Output the (x, y) coordinate of the center of the cell containing the given text.  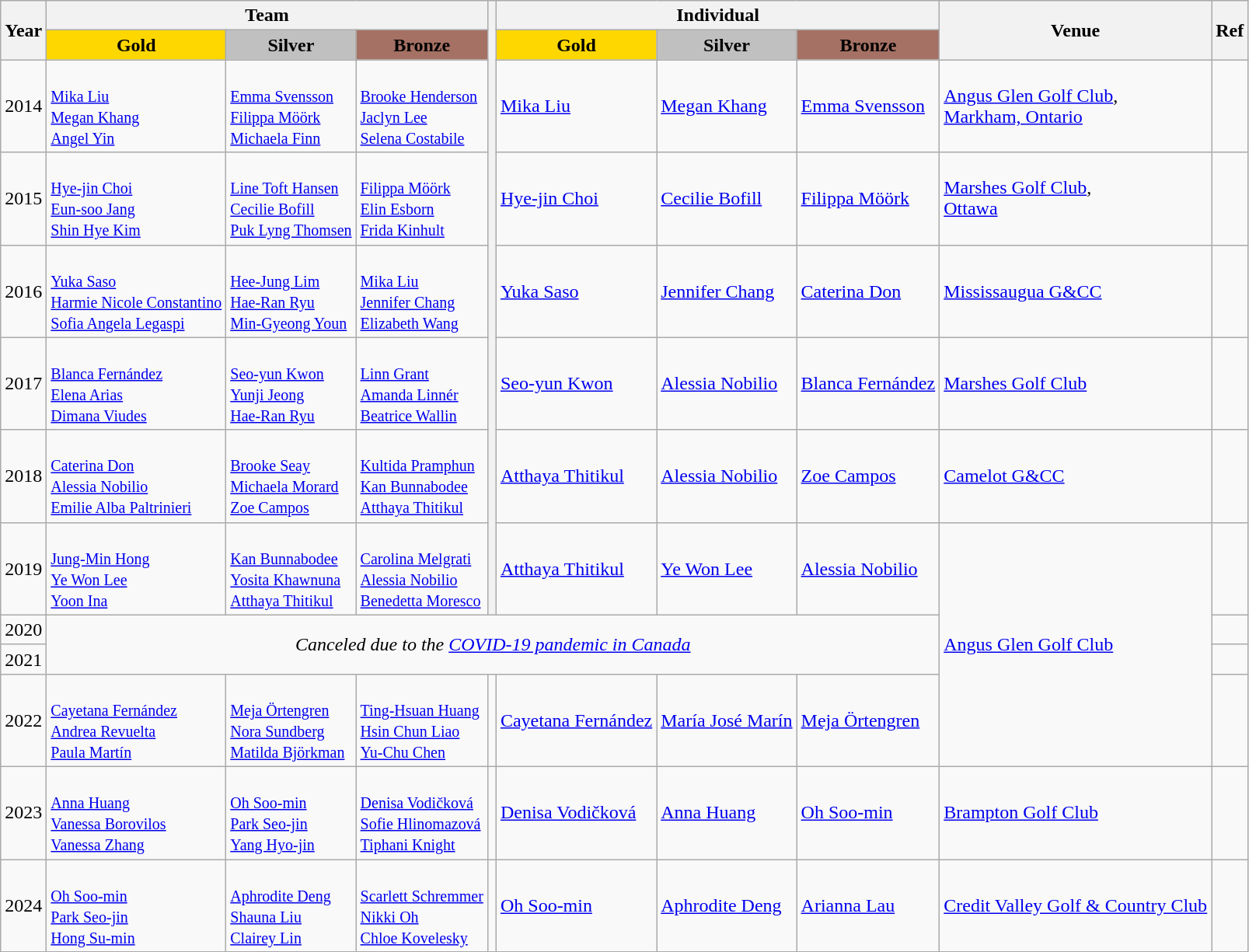
Carolina MelgratiAlessia NobilioBenedetta Moresco (421, 569)
María José Marín (727, 720)
Ting-Hsuan HuangHsin Chun LiaoYu-Chu Chen (421, 720)
Brooke HendersonJaclyn LeeSelena Costabile (421, 106)
2015 (23, 199)
Emma Svensson (868, 106)
Venue (1076, 30)
Mississaugua G&CC (1076, 291)
2020 (23, 629)
Marshes Golf Club,Ottawa (1076, 199)
Brooke SeayMichaela MorardZoe Campos (291, 476)
Blanca FernándezElena AriasDimana Viudes (137, 384)
Ref (1230, 30)
Individual (717, 16)
Anna HuangVanessa BorovilosVanessa Zhang (137, 813)
Year (23, 30)
Aphrodite DengShauna LiuClairey Lin (291, 906)
Brampton Golf Club (1076, 813)
Denisa Vodičková (576, 813)
2019 (23, 569)
Hye-jin ChoiEun-soo JangShin Hye Kim (137, 199)
Mika Liu (576, 106)
Mika LiuJennifer ChangElizabeth Wang (421, 291)
Linn GrantAmanda LinnérBeatrice Wallin (421, 384)
Filippa Möörk (868, 199)
2022 (23, 720)
Filippa MöörkElin EsbornFrida Kinhult (421, 199)
Seo-yun KwonYunji JeongHae-Ran Ryu (291, 384)
Kan BunnabodeeYosita KhawnunaAtthaya Thitikul (291, 569)
2018 (23, 476)
Denisa VodičkováSofie HlinomazováTiphani Knight (421, 813)
Jennifer Chang (727, 291)
Hee-Jung LimHae-Ran RyuMin-Gyeong Youn (291, 291)
Aphrodite Deng (727, 906)
Megan Khang (727, 106)
Cayetana Fernández (576, 720)
Oh Soo-minPark Seo-jinYang Hyo-jin (291, 813)
2023 (23, 813)
Cayetana FernándezAndrea RevueltaPaula Martín (137, 720)
Caterina DonAlessia NobilioEmilie Alba Paltrinieri (137, 476)
Yuka Saso (576, 291)
Zoe Campos (868, 476)
Caterina Don (868, 291)
Camelot G&CC (1076, 476)
Meja Örtengren (868, 720)
Seo-yun Kwon (576, 384)
Mika Liu Megan Khang Angel Yin (137, 106)
2016 (23, 291)
Angus Glen Golf Club,Markham, Ontario (1076, 106)
Oh Soo-minPark Seo-jinHong Su-min (137, 906)
2024 (23, 906)
Ye Won Lee (727, 569)
Arianna Lau (868, 906)
2021 (23, 659)
Marshes Golf Club (1076, 384)
Line Toft HansenCecilie BofillPuk Lyng Thomsen (291, 199)
2017 (23, 384)
Credit Valley Golf & Country Club (1076, 906)
Kultida PramphunKan BunnabodeeAtthaya Thitikul (421, 476)
Yuka Saso Harmie Nicole ConstantinoSofia Angela Legaspi (137, 291)
Jung-Min HongYe Won LeeYoon Ina (137, 569)
Angus Glen Golf Club (1076, 644)
Canceled due to the COVID-19 pandemic in Canada (493, 644)
Hye-jin Choi (576, 199)
Cecilie Bofill (727, 199)
Blanca Fernández (868, 384)
Scarlett SchremmerNikki OhChloe Kovelesky (421, 906)
Meja ÖrtengrenNora SundbergMatilda Björkman (291, 720)
Team (267, 16)
Anna Huang (727, 813)
Emma SvenssonFilippa MöörkMichaela Finn (291, 106)
2014 (23, 106)
